Search for the cell housing the specified text and yield its [x, y] center coordinate. 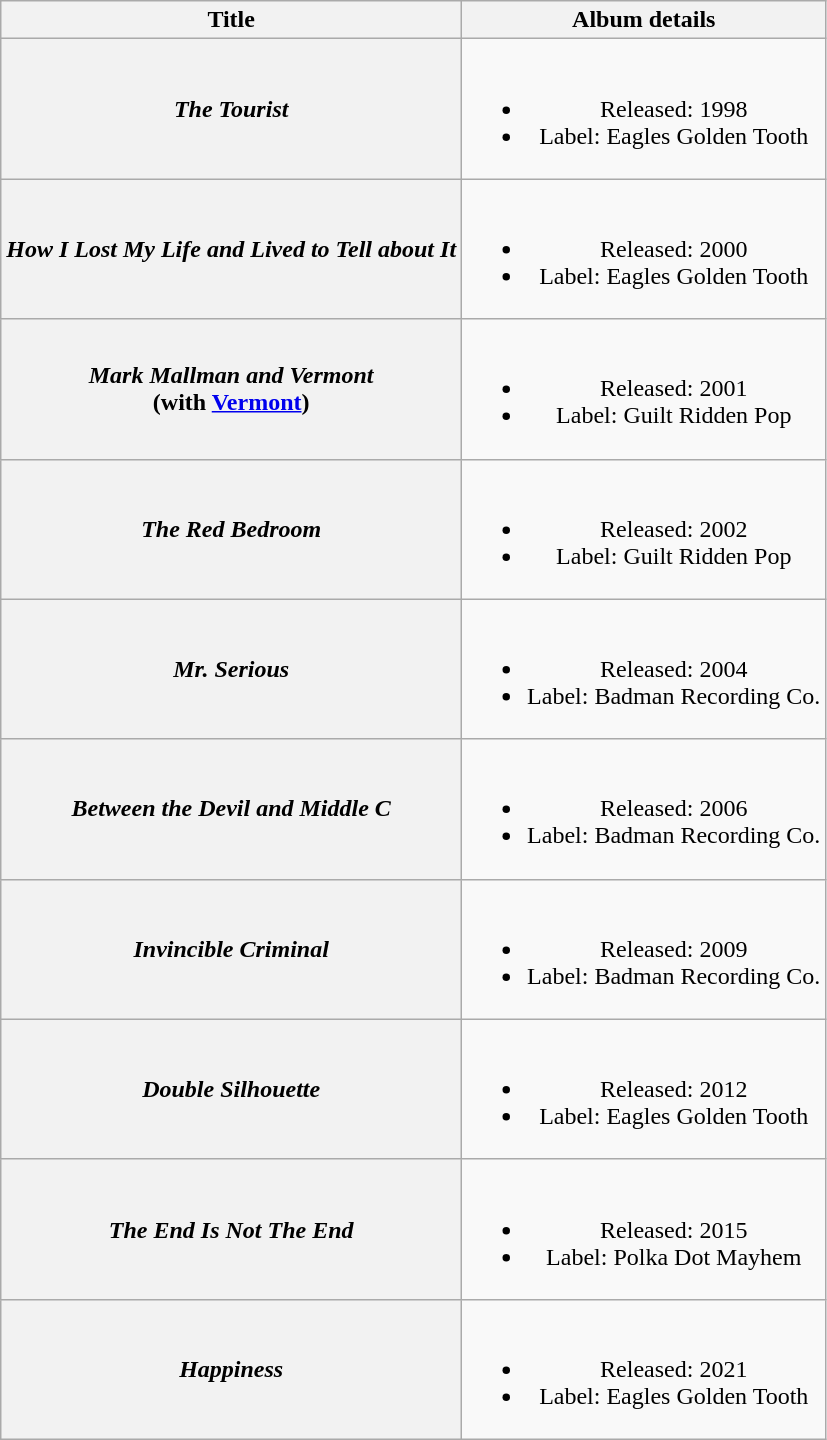
Between the Devil and Middle C [232, 809]
Released: 2015Label: Polka Dot Mayhem [644, 1229]
Released: 2002Label: Guilt Ridden Pop [644, 529]
Released: 2004Label: Badman Recording Co. [644, 669]
Invincible Criminal [232, 949]
Title [232, 20]
The Tourist [232, 109]
The Red Bedroom [232, 529]
Released: 1998Label: Eagles Golden Tooth [644, 109]
Released: 2021Label: Eagles Golden Tooth [644, 1369]
Mark Mallman and Vermont(with Vermont) [232, 389]
Released: 2006Label: Badman Recording Co. [644, 809]
Released: 2000Label: Eagles Golden Tooth [644, 249]
Happiness [232, 1369]
Mr. Serious [232, 669]
How I Lost My Life and Lived to Tell about It [232, 249]
Double Silhouette [232, 1089]
Album details [644, 20]
Released: 2012Label: Eagles Golden Tooth [644, 1089]
Released: 2009Label: Badman Recording Co. [644, 949]
The End Is Not The End [232, 1229]
Released: 2001Label: Guilt Ridden Pop [644, 389]
